Identify which cell holds the provided text, then report its (X, Y) central coordinate. 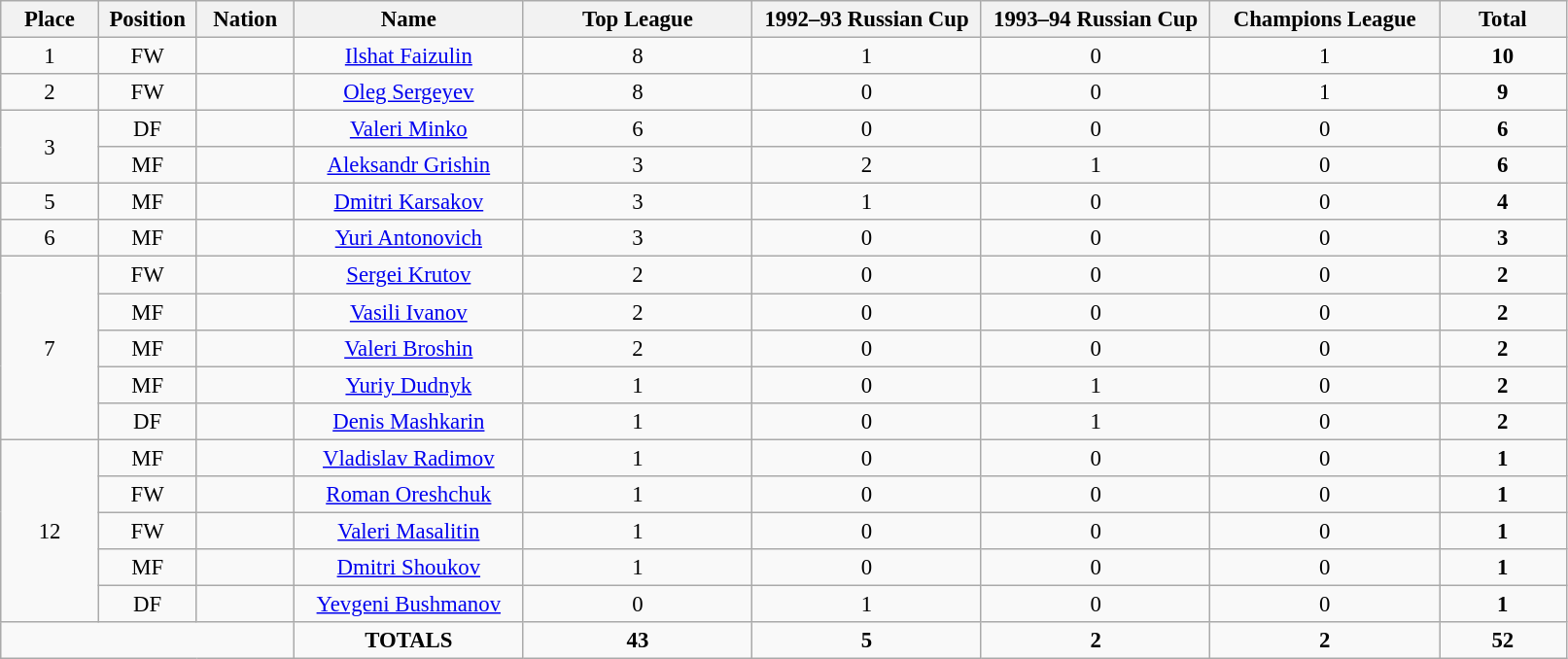
7 (51, 348)
Valeri Minko (409, 129)
Sergei Krutov (409, 275)
Yuriy Dudnyk (409, 385)
Place (51, 19)
Vladislav Radimov (409, 458)
Position (148, 19)
43 (638, 641)
Total (1503, 19)
1992–93 Russian Cup (867, 19)
Roman Oreshchuk (409, 495)
TOTALS (409, 641)
Valeri Masalitin (409, 531)
52 (1503, 641)
Vasili Ivanov (409, 312)
10 (1503, 56)
Top League (638, 19)
Nation (245, 19)
Name (409, 19)
Oleg Sergeyev (409, 92)
Yevgeni Bushmanov (409, 604)
9 (1503, 92)
Yuri Antonovich (409, 238)
Aleksandr Grishin (409, 165)
Champions League (1325, 19)
Ilshat Faizulin (409, 56)
Dmitri Shoukov (409, 568)
Denis Mashkarin (409, 421)
4 (1503, 202)
12 (51, 531)
1993–94 Russian Cup (1096, 19)
Valeri Broshin (409, 348)
Dmitri Karsakov (409, 202)
